Capture the cell that displays the provided text and extract its [X, Y] central coordinate. 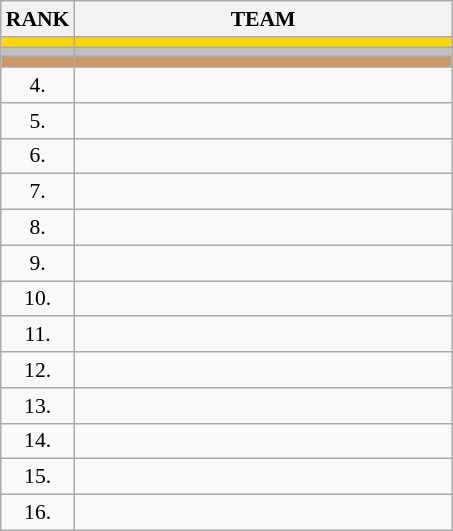
4. [38, 85]
13. [38, 406]
9. [38, 263]
RANK [38, 19]
12. [38, 370]
11. [38, 335]
16. [38, 513]
6. [38, 156]
7. [38, 192]
10. [38, 299]
TEAM [262, 19]
14. [38, 441]
15. [38, 477]
8. [38, 228]
5. [38, 121]
